Extract the [X, Y] coordinate from the center of the cell holding the provided text.  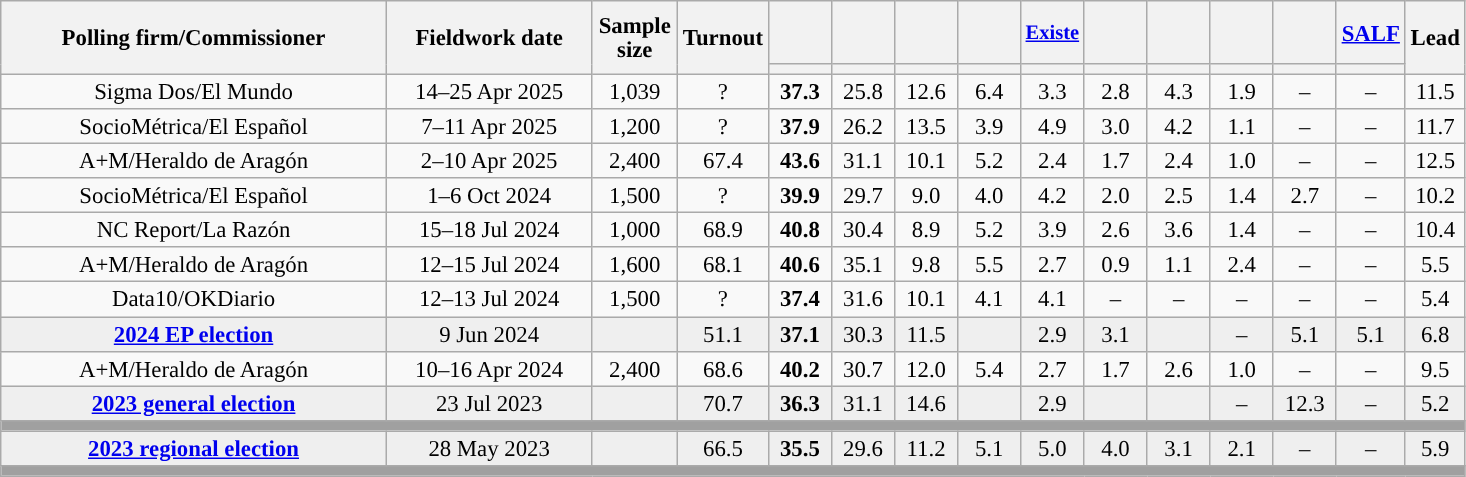
2023 regional election [194, 448]
NC Report/La Razón [194, 230]
2023 general election [194, 404]
36.3 [800, 404]
2.8 [1116, 92]
Sigma Dos/El Mundo [194, 92]
Polling firm/Commissioner [194, 38]
14.6 [926, 404]
8.9 [926, 230]
66.5 [724, 448]
5.9 [1435, 448]
11.2 [926, 448]
35.5 [800, 448]
2–10 Apr 2025 [489, 162]
26.2 [862, 126]
70.7 [724, 404]
3.0 [1116, 126]
4.3 [1178, 92]
5.0 [1052, 448]
10.2 [1435, 196]
9.8 [926, 266]
10.4 [1435, 230]
6.4 [990, 92]
11.7 [1435, 126]
2.5 [1178, 196]
3.6 [1178, 230]
12.0 [926, 368]
1.9 [1242, 92]
39.9 [800, 196]
25.8 [862, 92]
Lead [1435, 38]
40.2 [800, 368]
9.5 [1435, 368]
1,000 [635, 230]
Data10/OKDiario [194, 300]
15–18 Jul 2024 [489, 230]
43.6 [800, 162]
9 Jun 2024 [489, 334]
35.1 [862, 266]
68.1 [724, 266]
12–13 Jul 2024 [489, 300]
SALF [1370, 32]
3.3 [1052, 92]
Turnout [724, 38]
28 May 2023 [489, 448]
1–6 Oct 2024 [489, 196]
12–15 Jul 2024 [489, 266]
29.7 [862, 196]
1,600 [635, 266]
29.6 [862, 448]
37.9 [800, 126]
30.4 [862, 230]
2.0 [1116, 196]
37.1 [800, 334]
31.6 [862, 300]
51.1 [724, 334]
9.0 [926, 196]
40.6 [800, 266]
0.9 [1116, 266]
37.3 [800, 92]
14–25 Apr 2025 [489, 92]
12.5 [1435, 162]
12.3 [1304, 404]
13.5 [926, 126]
68.6 [724, 368]
67.4 [724, 162]
2.1 [1242, 448]
40.8 [800, 230]
12.6 [926, 92]
23 Jul 2023 [489, 404]
1,039 [635, 92]
1,200 [635, 126]
Existe [1052, 32]
Fieldwork date [489, 38]
2024 EP election [194, 334]
30.7 [862, 368]
30.3 [862, 334]
6.8 [1435, 334]
10–16 Apr 2024 [489, 368]
37.4 [800, 300]
68.9 [724, 230]
4.9 [1052, 126]
7–11 Apr 2025 [489, 126]
Sample size [635, 38]
